Find where the given text appears and provide that cell's center as (X, Y) coordinate. 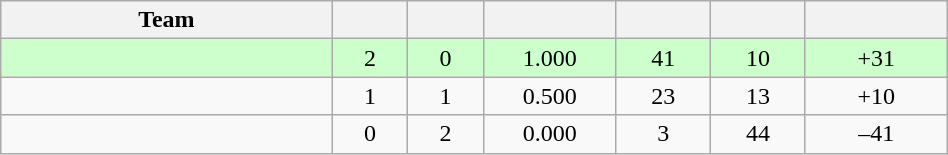
23 (664, 96)
0.500 (549, 96)
41 (664, 58)
3 (664, 134)
+10 (876, 96)
–41 (876, 134)
0.000 (549, 134)
Team (166, 20)
44 (758, 134)
10 (758, 58)
13 (758, 96)
+31 (876, 58)
1.000 (549, 58)
